Provide the [X, Y] coordinate of the cell's center where the given text is located.  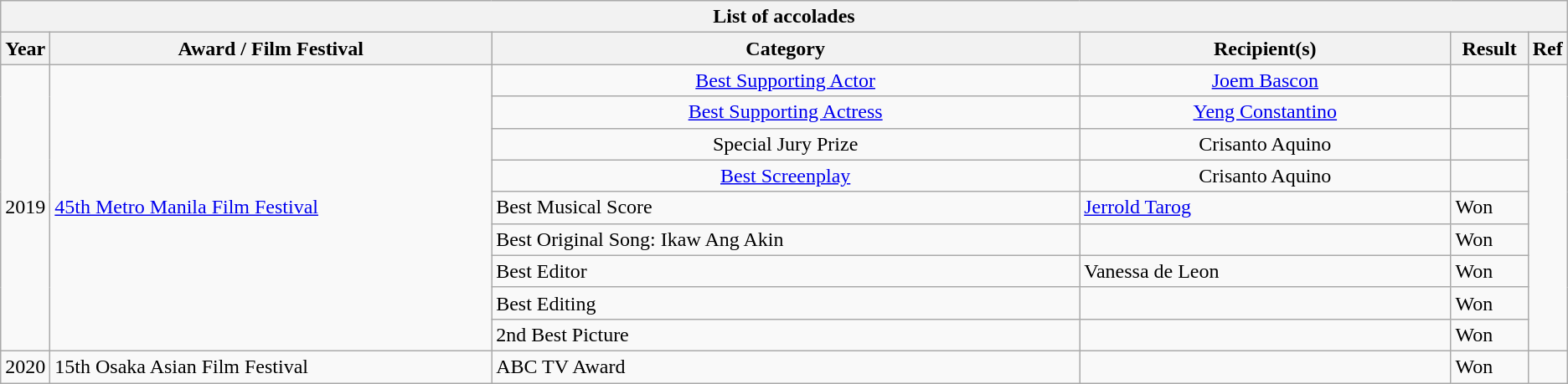
Recipient(s) [1265, 49]
Special Jury Prize [786, 144]
Yeng Constantino [1265, 112]
Joem Bascon [1265, 80]
Vanessa de Leon [1265, 271]
Result [1489, 49]
Jerrold Tarog [1265, 207]
Award / Film Festival [271, 49]
List of accolades [784, 17]
Category [786, 49]
Best Original Song: Ikaw Ang Akin [786, 239]
2019 [25, 207]
Best Screenplay [786, 176]
Best Supporting Actress [786, 112]
2nd Best Picture [786, 335]
Best Musical Score [786, 207]
Best Editor [786, 271]
Ref [1548, 49]
Best Editing [786, 303]
Best Supporting Actor [786, 80]
15th Osaka Asian Film Festival [271, 366]
ABC TV Award [786, 366]
2020 [25, 366]
45th Metro Manila Film Festival [271, 207]
Year [25, 49]
